Detect which cell encompasses the target text, then output its [X, Y] center coordinate. 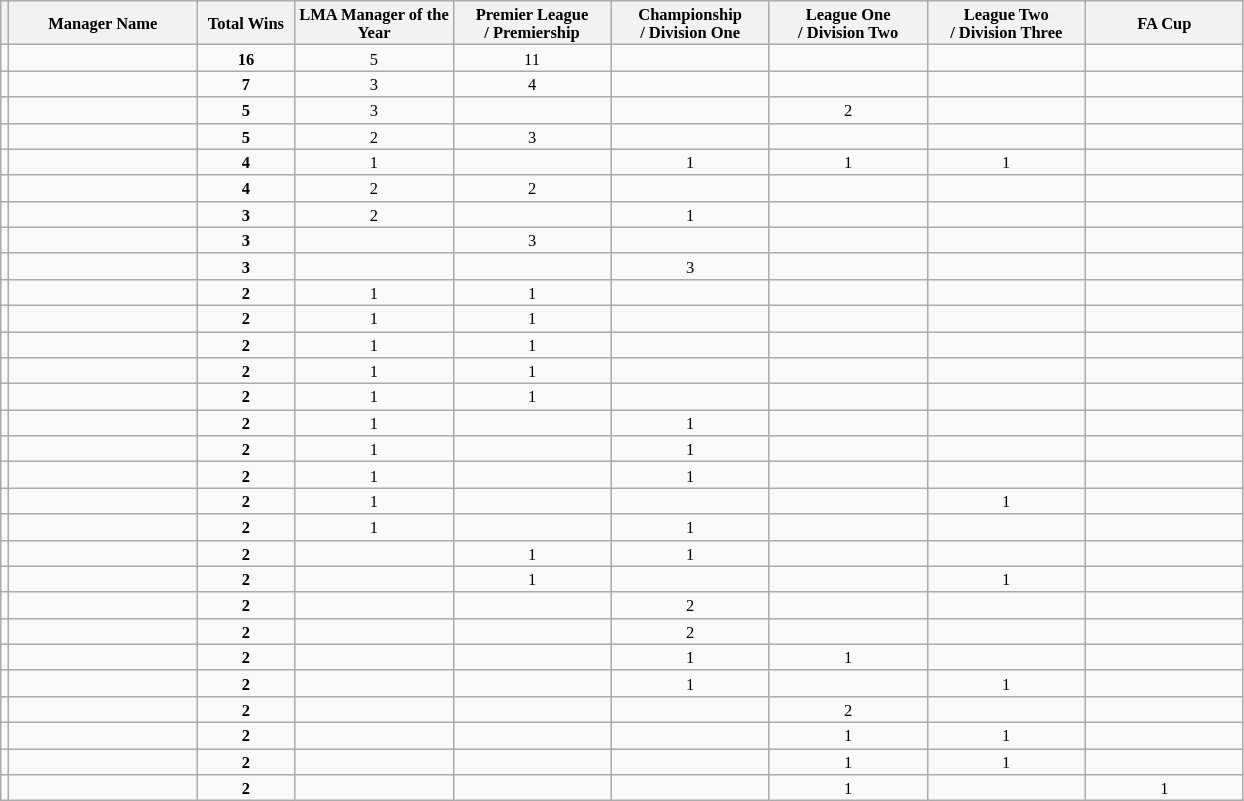
7 [246, 84]
Manager Name [103, 23]
11 [532, 58]
League One / Division Two [848, 23]
Premier League / Premiership [532, 23]
Championship / Division One [690, 23]
League Two / Division Three [1006, 23]
LMA Manager of the Year [374, 23]
16 [246, 58]
Total Wins [246, 23]
FA Cup [1164, 23]
